Search for the cell housing the specified text and yield its (x, y) center coordinate. 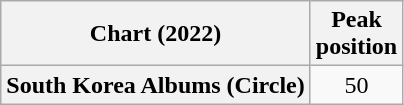
Peakposition (356, 34)
Chart (2022) (156, 34)
South Korea Albums (Circle) (156, 85)
50 (356, 85)
